From the cell containing the given text, extract its center point as (X, Y) coordinate. 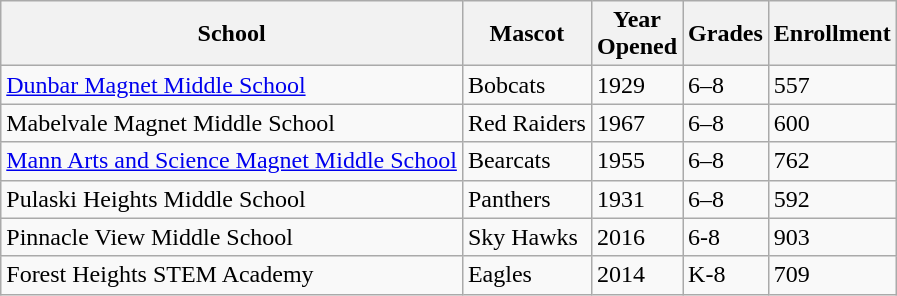
1929 (636, 85)
Mann Arts and Science Magnet Middle School (232, 161)
Enrollment (832, 34)
Bearcats (526, 161)
Pulaski Heights Middle School (232, 199)
592 (832, 199)
2014 (636, 275)
YearOpened (636, 34)
1967 (636, 123)
Dunbar Magnet Middle School (232, 85)
K-8 (726, 275)
2016 (636, 237)
Eagles (526, 275)
Grades (726, 34)
762 (832, 161)
6-8 (726, 237)
903 (832, 237)
School (232, 34)
1931 (636, 199)
Forest Heights STEM Academy (232, 275)
557 (832, 85)
709 (832, 275)
Mascot (526, 34)
600 (832, 123)
1955 (636, 161)
Mabelvale Magnet Middle School (232, 123)
Panthers (526, 199)
Bobcats (526, 85)
Pinnacle View Middle School (232, 237)
Red Raiders (526, 123)
Sky Hawks (526, 237)
